Return the (X, Y) coordinate for the center point of the cell that contains the specified text.  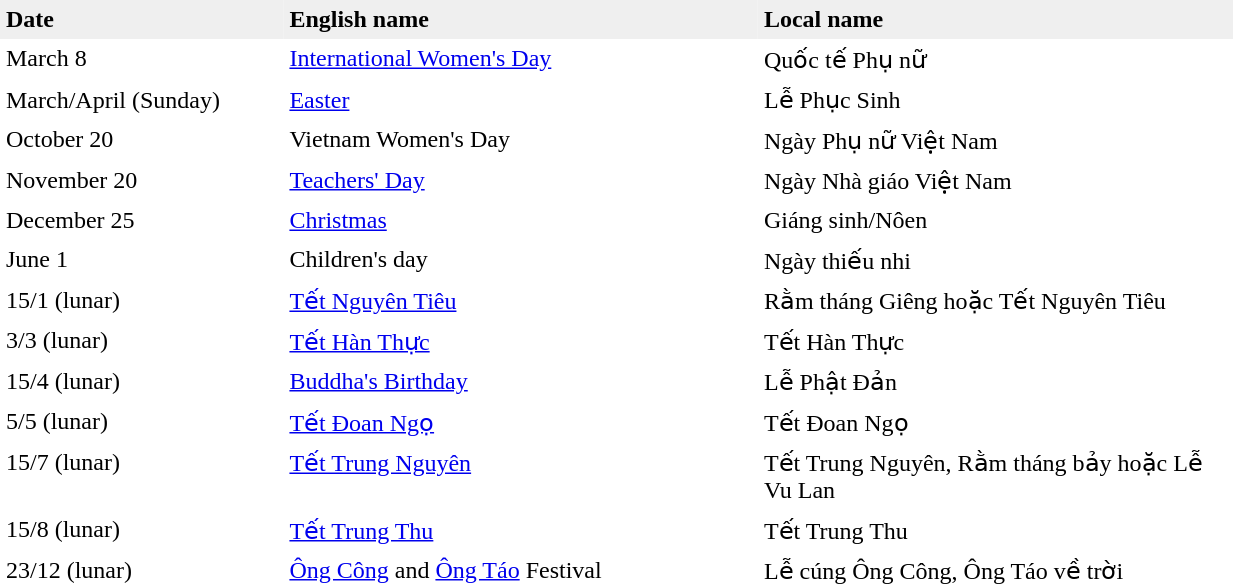
Date (142, 20)
15/8 (lunar) (142, 530)
October 20 (142, 140)
15/4 (lunar) (142, 382)
5/5 (lunar) (142, 422)
Lễ Phật Đản (995, 382)
Tết Trung Nguyên, Rằm tháng bảy hoặc Lễ Vu Lan (995, 476)
March 8 (142, 59)
Children's day (520, 260)
Giáng sinh/Nôen (995, 220)
December 25 (142, 220)
June 1 (142, 260)
March/April (Sunday) (142, 100)
3/3 (lunar) (142, 341)
Christmas (520, 220)
15/7 (lunar) (142, 476)
Teachers' Day (520, 180)
Ngày Nhà giáo Việt Nam (995, 180)
15/1 (lunar) (142, 300)
Local name (995, 20)
Ngày Phụ nữ Việt Nam (995, 140)
Tết Trung Nguyên (520, 476)
Quốc tế Phụ nữ (995, 59)
International Women's Day (520, 59)
Ngày thiếu nhi (995, 260)
Buddha's Birthday (520, 382)
Easter (520, 100)
Lễ Phục Sinh (995, 100)
Rằm tháng Giêng hoặc Tết Nguyên Tiêu (995, 300)
Tết Nguyên Tiêu (520, 300)
November 20 (142, 180)
English name (520, 20)
Vietnam Women's Day (520, 140)
